Provide the (X, Y) coordinate of the cell's center where the given text is located.  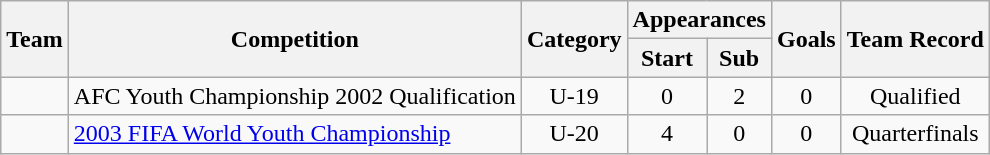
U-20 (574, 134)
U-19 (574, 96)
Appearances (699, 20)
Quarterfinals (915, 134)
Qualified (915, 96)
Category (574, 39)
Sub (740, 58)
Team Record (915, 39)
Competition (294, 39)
Goals (806, 39)
2 (740, 96)
Start (667, 58)
Team (35, 39)
AFC Youth Championship 2002 Qualification (294, 96)
4 (667, 134)
2003 FIFA World Youth Championship (294, 134)
